Pinpoint the cell where the given text exists, returning its [x, y] midpoint coordinate. 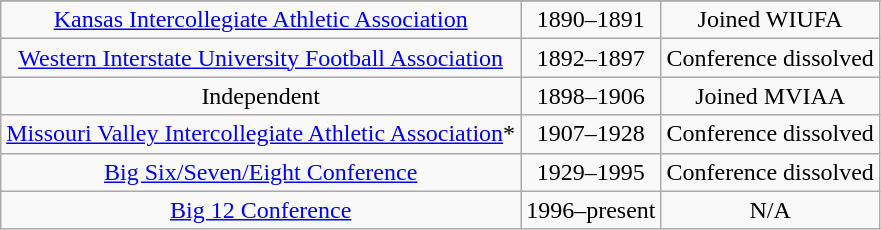
1929–1995 [591, 172]
Western Interstate University Football Association [261, 58]
Kansas Intercollegiate Athletic Association [261, 20]
Independent [261, 96]
1898–1906 [591, 96]
Missouri Valley Intercollegiate Athletic Association* [261, 134]
1892–1897 [591, 58]
Big Six/Seven/Eight Conference [261, 172]
Joined MVIAA [770, 96]
Joined WIUFA [770, 20]
Big 12 Conference [261, 210]
1996–present [591, 210]
1907–1928 [591, 134]
N/A [770, 210]
1890–1891 [591, 20]
